Locate the cell with the specified text and output its [x, y] center coordinate. 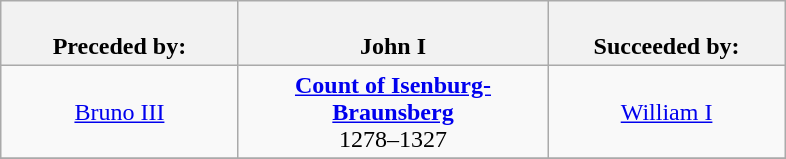
John I [392, 34]
William I [667, 112]
Preceded by: [119, 34]
Count of Isenburg-Braunsberg1278–1327 [392, 112]
Bruno III [119, 112]
Succeeded by: [667, 34]
